Return the [X, Y] coordinate for the center point of the cell that contains the specified text.  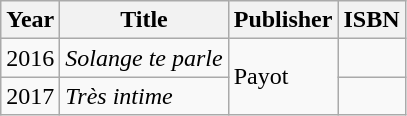
Year [30, 20]
Très intime [144, 96]
Title [144, 20]
2016 [30, 58]
Solange te parle [144, 58]
Publisher [283, 20]
Payot [283, 77]
2017 [30, 96]
ISBN [372, 20]
